Determine the [X, Y] coordinate at the center of the cell enclosing the given text.  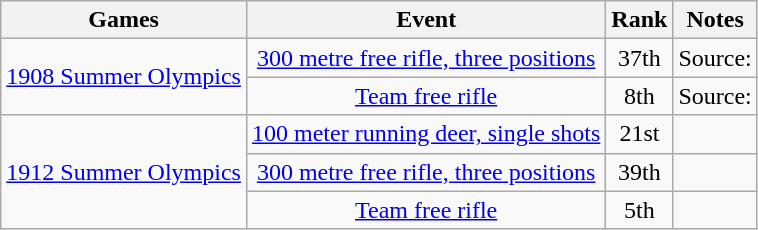
1912 Summer Olympics [124, 172]
8th [640, 96]
Rank [640, 20]
Event [426, 20]
5th [640, 210]
100 meter running deer, single shots [426, 134]
1908 Summer Olympics [124, 77]
37th [640, 58]
Notes [715, 20]
Games [124, 20]
39th [640, 172]
21st [640, 134]
